For the text-containing cell, return its midpoint in (X, Y) coordinate format. 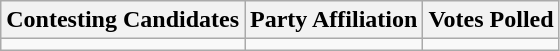
Votes Polled (491, 20)
Party Affiliation (334, 20)
Contesting Candidates (123, 20)
